Capture the cell that displays the provided text and extract its [X, Y] central coordinate. 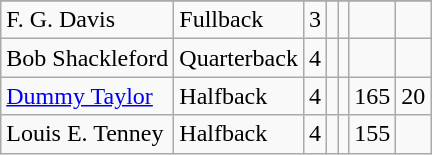
155 [372, 134]
F. G. Davis [88, 20]
3 [314, 20]
Dummy Taylor [88, 96]
Louis E. Tenney [88, 134]
Bob Shackleford [88, 58]
Quarterback [239, 58]
20 [414, 96]
165 [372, 96]
Fullback [239, 20]
